Output the [X, Y] coordinate of the center of the cell containing the given text.  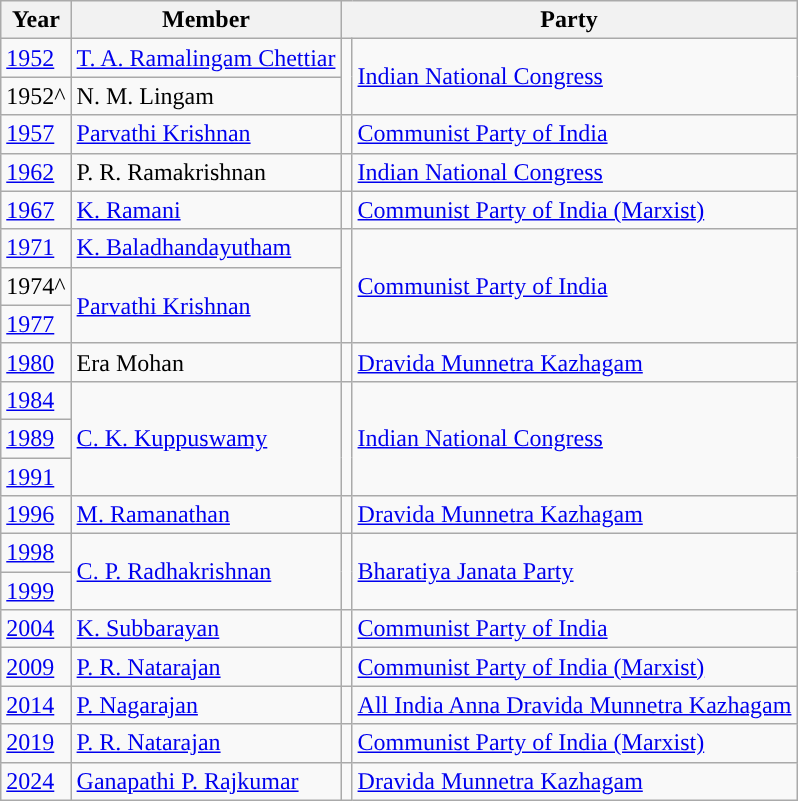
1957 [36, 134]
K. Subbarayan [206, 629]
1967 [36, 210]
1999 [36, 591]
T. A. Ramalingam Chettiar [206, 58]
1980 [36, 362]
Ganapathi P. Rajkumar [206, 781]
1962 [36, 172]
1989 [36, 438]
C. P. Radhakrishnan [206, 572]
Party [569, 20]
1977 [36, 324]
K. Ramani [206, 210]
2004 [36, 629]
1952 [36, 58]
Era Mohan [206, 362]
M. Ramanathan [206, 515]
1952^ [36, 96]
C. K. Kuppuswamy [206, 438]
1974^ [36, 286]
P. Nagarajan [206, 705]
1996 [36, 515]
2019 [36, 743]
1971 [36, 248]
1984 [36, 400]
N. M. Lingam [206, 96]
P. R. Ramakrishnan [206, 172]
1991 [36, 477]
2024 [36, 781]
1998 [36, 553]
Year [36, 20]
K. Baladhandayutham [206, 248]
Bharatiya Janata Party [574, 572]
2009 [36, 667]
2014 [36, 705]
All India Anna Dravida Munnetra Kazhagam [574, 705]
Member [206, 20]
